Scan for the cell matching the given text and deliver its [x, y] coordinate at center. 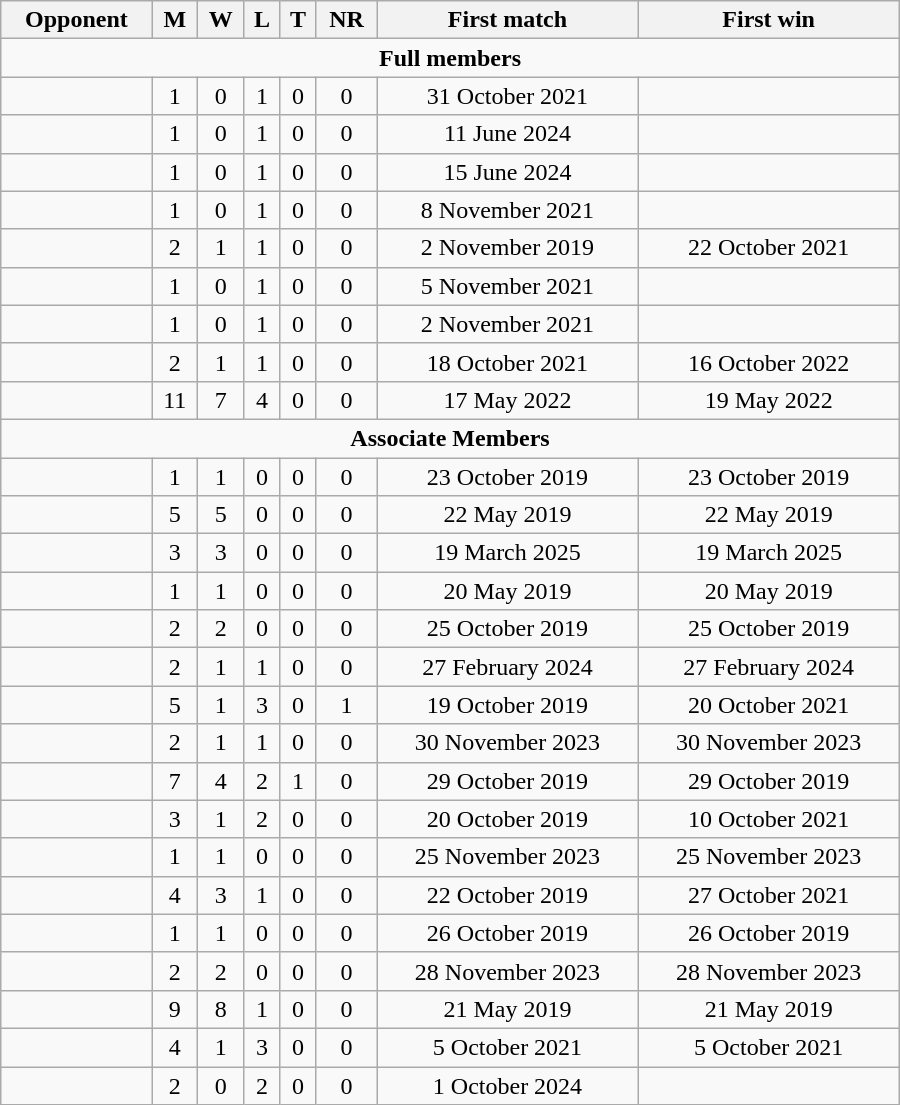
T [298, 20]
1 October 2024 [508, 1085]
Opponent [76, 20]
22 October 2019 [508, 895]
11 [174, 400]
19 May 2022 [768, 400]
Associate Members [450, 438]
2 November 2019 [508, 248]
First win [768, 20]
20 October 2021 [768, 705]
17 May 2022 [508, 400]
NR [346, 20]
L [262, 20]
19 October 2019 [508, 705]
W [220, 20]
Full members [450, 58]
18 October 2021 [508, 362]
2 November 2021 [508, 324]
10 October 2021 [768, 819]
8 [220, 1009]
First match [508, 20]
27 October 2021 [768, 895]
15 June 2024 [508, 172]
5 November 2021 [508, 286]
22 October 2021 [768, 248]
20 October 2019 [508, 819]
11 June 2024 [508, 134]
M [174, 20]
9 [174, 1009]
31 October 2021 [508, 96]
16 October 2022 [768, 362]
8 November 2021 [508, 210]
